Detect which cell encompasses the target text, then output its (X, Y) center coordinate. 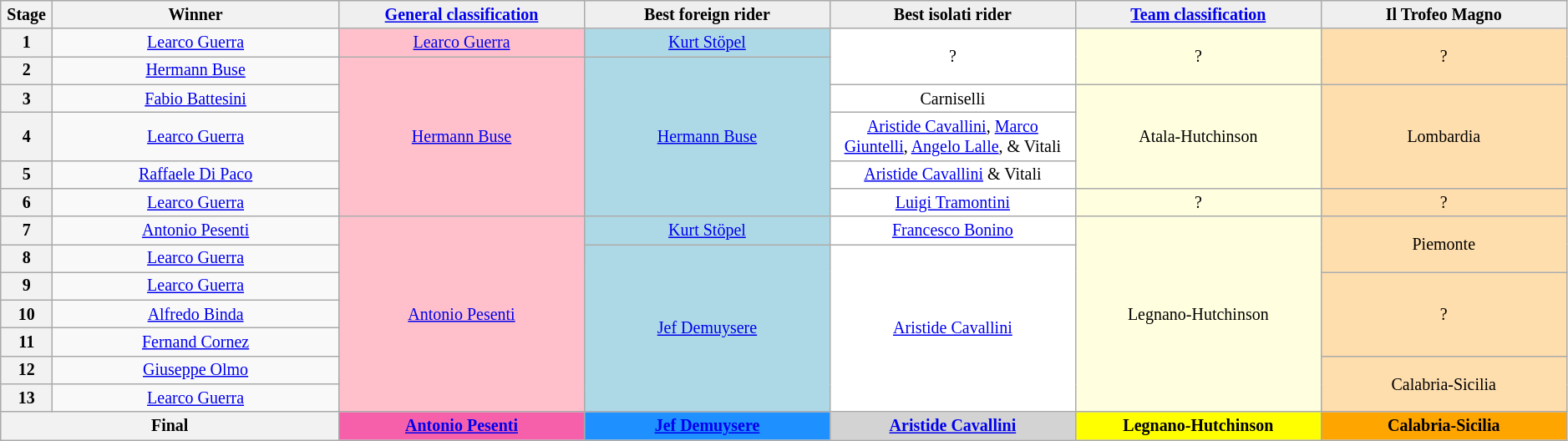
6 (27, 202)
Giuseppe Olmo (195, 371)
11 (27, 342)
Winner (195, 15)
Carniselli (952, 99)
1 (27, 43)
Atala-Hutchinson (1198, 136)
Best foreign rider (707, 15)
Luigi Tramontini (952, 202)
Il Trofeo Magno (1444, 15)
2 (27, 70)
3 (27, 99)
Aristide Cavallini & Vitali (952, 174)
10 (27, 314)
Aristide Cavallini, Marco Giuntelli, Angelo Lalle, & Vitali (952, 137)
12 (27, 371)
General classification (462, 15)
13 (27, 398)
Alfredo Binda (195, 314)
Stage (27, 15)
Fernand Cornez (195, 342)
9 (27, 286)
Lombardia (1444, 136)
Final (170, 426)
Piemonte (1444, 244)
Francesco Bonino (952, 231)
Best isolati rider (952, 15)
Fabio Battesini (195, 99)
7 (27, 231)
Team classification (1198, 15)
Raffaele Di Paco (195, 174)
4 (27, 137)
5 (27, 174)
8 (27, 259)
